Return (X, Y) of the center of cell containing provided text 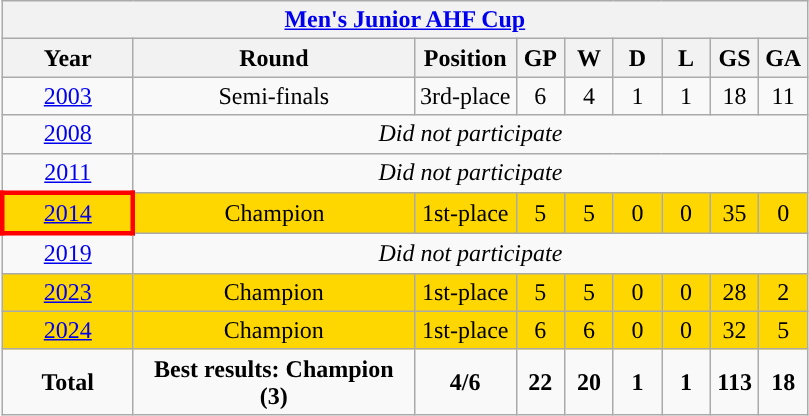
Men's Junior AHF Cup (404, 20)
4/6 (465, 382)
2011 (68, 173)
Year (68, 58)
20 (590, 382)
Position (465, 58)
113 (734, 382)
D (638, 58)
Round (274, 58)
4 (590, 96)
L (686, 58)
Best results: Champion (3) (274, 382)
GS (734, 58)
W (590, 58)
2024 (68, 330)
22 (540, 382)
GA (784, 58)
2019 (68, 254)
2023 (68, 292)
2014 (68, 214)
2008 (68, 134)
11 (784, 96)
3rd-place (465, 96)
2 (784, 292)
Semi-finals (274, 96)
GP (540, 58)
Total (68, 382)
2003 (68, 96)
32 (734, 330)
28 (734, 292)
35 (734, 214)
